Find where the given text appears and provide that cell's center as (X, Y) coordinate. 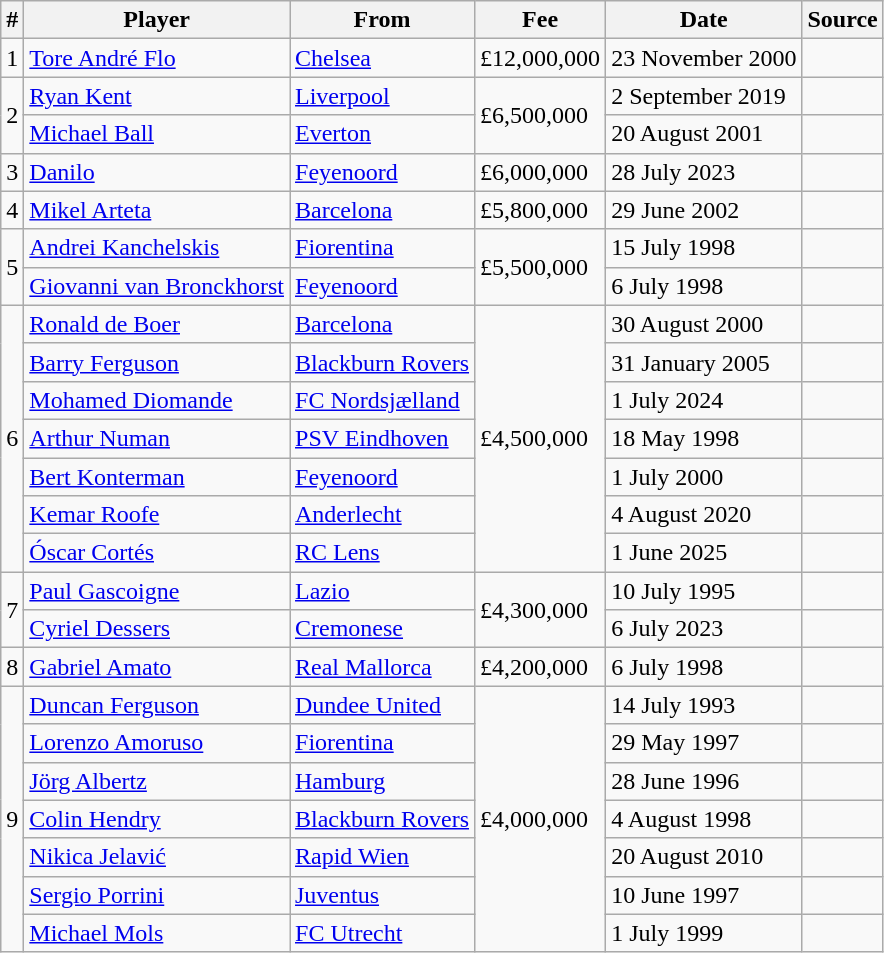
29 June 2002 (704, 210)
31 January 2005 (704, 362)
£6,000,000 (540, 172)
£6,500,000 (540, 115)
# (12, 20)
2 September 2019 (704, 96)
Nikica Jelavić (157, 857)
FC Nordsjælland (382, 400)
Tore André Flo (157, 58)
10 June 1997 (704, 895)
9 (12, 819)
Bert Konterman (157, 477)
29 May 1997 (704, 743)
Michael Mols (157, 933)
Kemar Roofe (157, 515)
Player (157, 20)
£4,500,000 (540, 438)
Fee (540, 20)
2 (12, 115)
30 August 2000 (704, 324)
1 June 2025 (704, 553)
15 July 1998 (704, 248)
Michael Ball (157, 134)
Gabriel Amato (157, 667)
Jörg Albertz (157, 781)
Liverpool (382, 96)
Colin Hendry (157, 819)
Source (842, 20)
Rapid Wien (382, 857)
28 June 1996 (704, 781)
1 July 1999 (704, 933)
Duncan Ferguson (157, 705)
5 (12, 267)
Dundee United (382, 705)
Danilo (157, 172)
Giovanni van Bronckhorst (157, 286)
Cremonese (382, 629)
Óscar Cortés (157, 553)
Arthur Numan (157, 438)
28 July 2023 (704, 172)
4 August 2020 (704, 515)
8 (12, 667)
Hamburg (382, 781)
1 July 2024 (704, 400)
£5,500,000 (540, 267)
Andrei Kanchelskis (157, 248)
Lorenzo Amoruso (157, 743)
£5,800,000 (540, 210)
4 (12, 210)
Paul Gascoigne (157, 591)
Sergio Porrini (157, 895)
6 July 2023 (704, 629)
20 August 2010 (704, 857)
Mohamed Diomande (157, 400)
Barry Ferguson (157, 362)
1 July 2000 (704, 477)
£4,200,000 (540, 667)
1 (12, 58)
18 May 1998 (704, 438)
Real Mallorca (382, 667)
£4,300,000 (540, 610)
14 July 1993 (704, 705)
Cyriel Dessers (157, 629)
Anderlecht (382, 515)
Date (704, 20)
From (382, 20)
Ronald de Boer (157, 324)
Lazio (382, 591)
Everton (382, 134)
Chelsea (382, 58)
10 July 1995 (704, 591)
3 (12, 172)
23 November 2000 (704, 58)
£4,000,000 (540, 819)
4 August 1998 (704, 819)
Mikel Arteta (157, 210)
Ryan Kent (157, 96)
Juventus (382, 895)
6 (12, 438)
PSV Eindhoven (382, 438)
FC Utrecht (382, 933)
£12,000,000 (540, 58)
RC Lens (382, 553)
7 (12, 610)
20 August 2001 (704, 134)
